Return the (x, y) coordinate for the center point of the cell that contains the specified text.  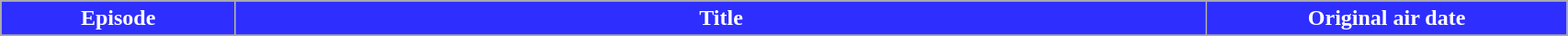
Episode (118, 18)
Title (720, 18)
Original air date (1387, 18)
